Return the (X, Y) coordinate for the center point of the cell that contains the specified text.  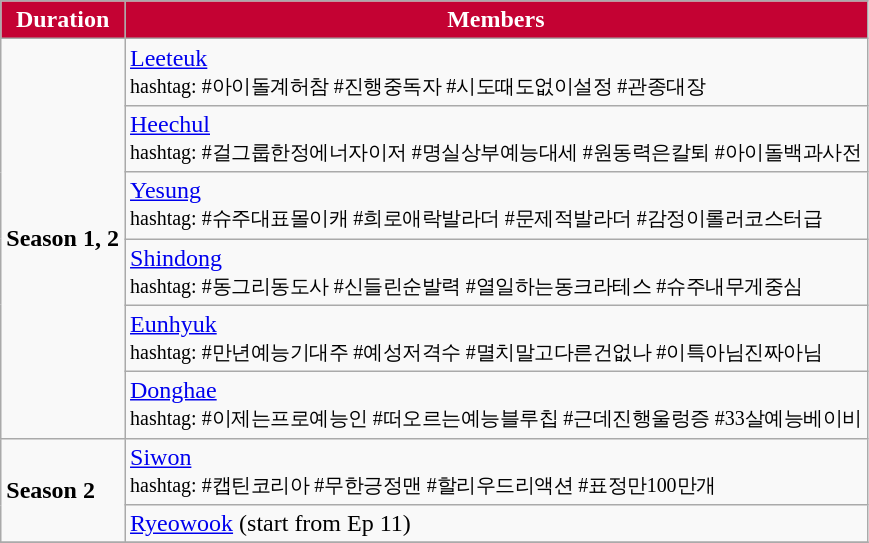
Eunhyukhashtag: #만년예능기대주 #예성저격수 #멸치말고다른건없나 #이특아님진짜아님 (496, 338)
Duration (63, 20)
Members (496, 20)
Heechulhashtag: #걸그룹한정에너자이저 #명실상부예능대세 #원동력은칼퇴 #아이돌백과사전 (496, 138)
Ryeowook (start from Ep 11) (496, 524)
Yesunghashtag: #슈주대표몰이캐 #희로애락발라더 #문제적발라더 #감정이롤러코스터급 (496, 206)
Season 1, 2 (63, 238)
Siwonhashtag: #캡틴코리아 #무한긍정맨 #할리우드리액션 #표정만100만개 (496, 472)
Leeteukhashtag: #아이돌계허참 #진행중독자 #시도때도없이설정 #관종대장 (496, 72)
Season 2 (63, 490)
Shindonghashtag: #동그리동도사 #신들린순발력 #열일하는동크라테스 #슈주내무게중심 (496, 272)
Donghaehashtag: #이제는프로예능인 #떠오르는예능블루칩 #근데진행울렁증 #33살예능베이비 (496, 406)
